For the text-containing cell, return its midpoint in [X, Y] coordinate format. 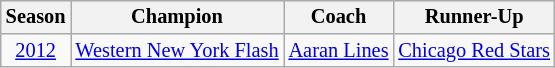
Runner-Up [474, 17]
Western New York Flash [176, 51]
Chicago Red Stars [474, 51]
Season [36, 17]
Aaran Lines [339, 51]
Champion [176, 17]
2012 [36, 51]
Coach [339, 17]
